Find where the given text appears and provide that cell's center as (X, Y) coordinate. 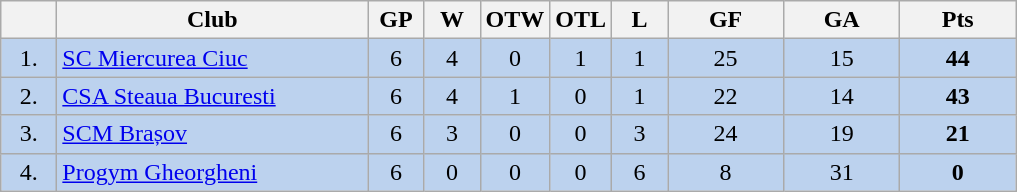
GF (726, 20)
8 (726, 172)
25 (726, 58)
L (640, 20)
SCM Brașov (212, 134)
Club (212, 20)
OTL (581, 20)
Progym Gheorgheni (212, 172)
W (452, 20)
Pts (958, 20)
SC Miercurea Ciuc (212, 58)
GA (842, 20)
24 (726, 134)
44 (958, 58)
3. (29, 134)
4. (29, 172)
15 (842, 58)
OTW (515, 20)
19 (842, 134)
CSA Steaua Bucuresti (212, 96)
1. (29, 58)
31 (842, 172)
14 (842, 96)
21 (958, 134)
22 (726, 96)
43 (958, 96)
2. (29, 96)
GP (396, 20)
